From the cell containing the given text, extract its center point as (X, Y) coordinate. 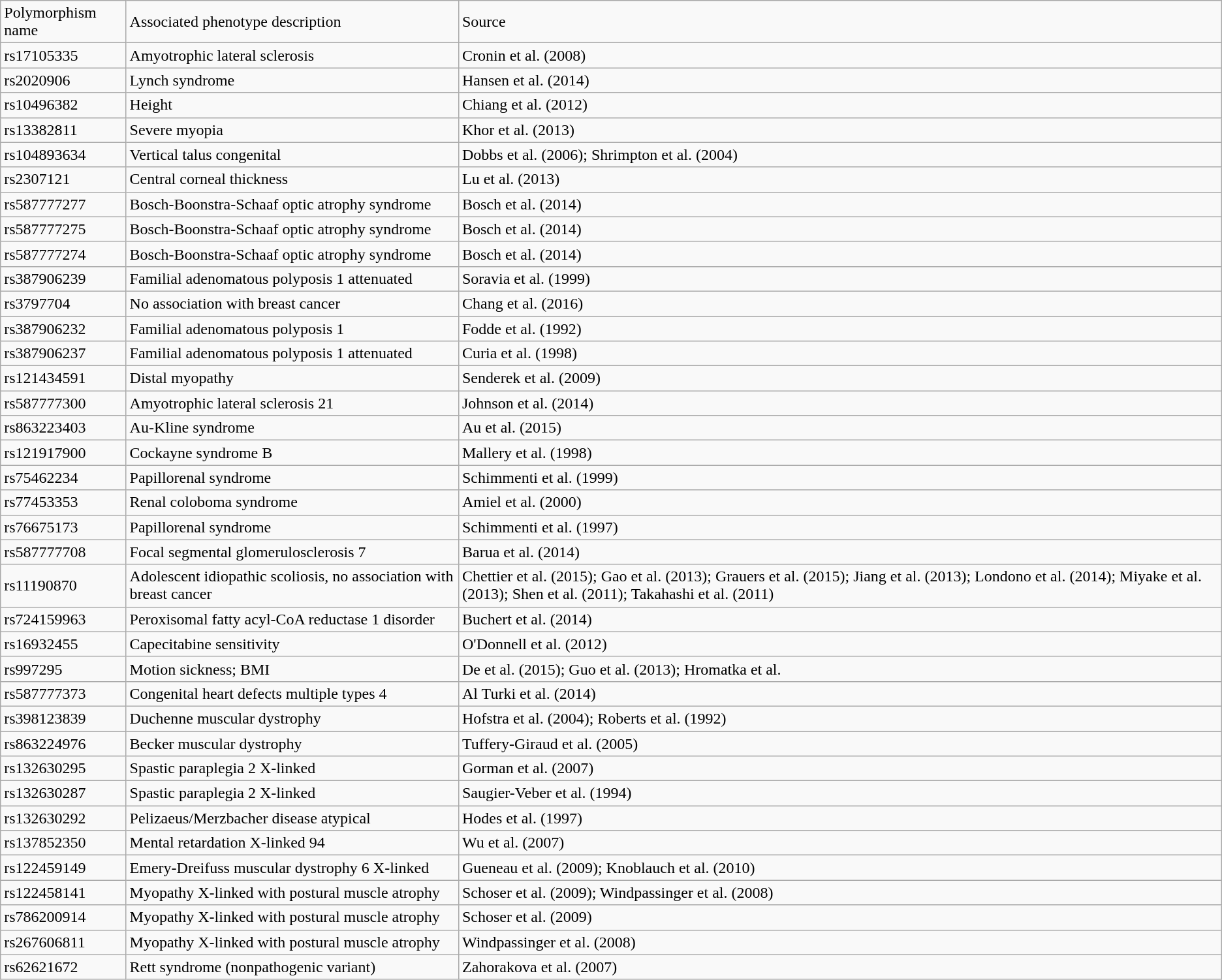
rs132630292 (63, 818)
Associated phenotype description (292, 22)
rs121434591 (63, 378)
Congenital heart defects multiple types 4 (292, 694)
Khor et al. (2013) (839, 130)
rs13382811 (63, 130)
Fodde et al. (1992) (839, 328)
rs121917900 (63, 453)
Focal segmental glomerulosclerosis 7 (292, 552)
Lynch syndrome (292, 80)
Becker muscular dystrophy (292, 743)
Pelizaeus/Merzbacher disease atypical (292, 818)
Amyotrophic lateral sclerosis 21 (292, 403)
rs122459149 (63, 868)
Source (839, 22)
rs997295 (63, 669)
Renal coloboma syndrome (292, 502)
Chang et al. (2016) (839, 303)
Cockayne syndrome B (292, 453)
Al Turki et al. (2014) (839, 694)
No association with breast cancer (292, 303)
Lu et al. (2013) (839, 179)
Vertical talus congenital (292, 155)
rs76675173 (63, 527)
rs11190870 (63, 586)
De et al. (2015); Guo et al. (2013); Hromatka et al. (839, 669)
Hansen et al. (2014) (839, 80)
rs724159963 (63, 619)
rs398123839 (63, 718)
Gueneau et al. (2009); Knoblauch et al. (2010) (839, 868)
Barua et al. (2014) (839, 552)
Familial adenomatous polyposis 1 (292, 328)
Chiang et al. (2012) (839, 105)
Gorman et al. (2007) (839, 769)
rs786200914 (63, 917)
Johnson et al. (2014) (839, 403)
Dobbs et al. (2006); Shrimpton et al. (2004) (839, 155)
Adolescent idiopathic scoliosis, no association with breast cancer (292, 586)
Mental retardation X-linked 94 (292, 843)
Amyotrophic lateral sclerosis (292, 55)
rs587777708 (63, 552)
Capecitabine sensitivity (292, 644)
Wu et al. (2007) (839, 843)
Au et al. (2015) (839, 428)
rs62621672 (63, 967)
Severe myopia (292, 130)
rs137852350 (63, 843)
Tuffery-Giraud et al. (2005) (839, 743)
rs587777277 (63, 204)
Motion sickness; BMI (292, 669)
Zahorakova et al. (2007) (839, 967)
Schoser et al. (2009) (839, 917)
Schimmenti et al. (1999) (839, 478)
Amiel et al. (2000) (839, 502)
rs2020906 (63, 80)
rs387906232 (63, 328)
rs587777373 (63, 694)
rs2307121 (63, 179)
rs75462234 (63, 478)
Buchert et al. (2014) (839, 619)
Saugier-Veber et al. (1994) (839, 793)
Mallery et al. (1998) (839, 453)
Peroxisomal fatty acyl-CoA reductase 1 disorder (292, 619)
rs387906239 (63, 279)
Cronin et al. (2008) (839, 55)
Hodes et al. (1997) (839, 818)
rs77453353 (63, 502)
Polymorphism name (63, 22)
rs587777275 (63, 229)
rs3797704 (63, 303)
rs587777300 (63, 403)
rs122458141 (63, 893)
Schoser et al. (2009); Windpassinger et al. (2008) (839, 893)
rs863224976 (63, 743)
Soravia et al. (1999) (839, 279)
Rett syndrome (nonpathogenic variant) (292, 967)
Emery-Dreifuss muscular dystrophy 6 X-linked (292, 868)
rs132630287 (63, 793)
Height (292, 105)
Central corneal thickness (292, 179)
rs387906237 (63, 354)
Windpassinger et al. (2008) (839, 942)
rs267606811 (63, 942)
rs10496382 (63, 105)
O'Donnell et al. (2012) (839, 644)
rs17105335 (63, 55)
rs16932455 (63, 644)
Hofstra et al. (2004); Roberts et al. (1992) (839, 718)
rs587777274 (63, 254)
rs863223403 (63, 428)
Au-Kline syndrome (292, 428)
Distal myopathy (292, 378)
Schimmenti et al. (1997) (839, 527)
Duchenne muscular dystrophy (292, 718)
rs104893634 (63, 155)
Curia et al. (1998) (839, 354)
Senderek et al. (2009) (839, 378)
rs132630295 (63, 769)
